Provide the (X, Y) coordinate of the cell's center where the given text is located.  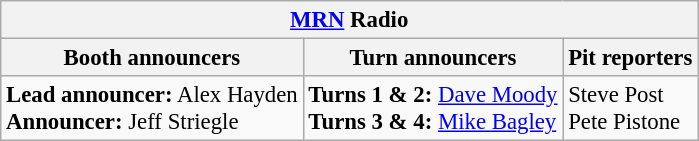
Turns 1 & 2: Dave MoodyTurns 3 & 4: Mike Bagley (433, 108)
Pit reporters (630, 58)
Lead announcer: Alex HaydenAnnouncer: Jeff Striegle (152, 108)
Turn announcers (433, 58)
Booth announcers (152, 58)
Steve PostPete Pistone (630, 108)
MRN Radio (350, 20)
